Capture the cell that displays the provided text and extract its [x, y] central coordinate. 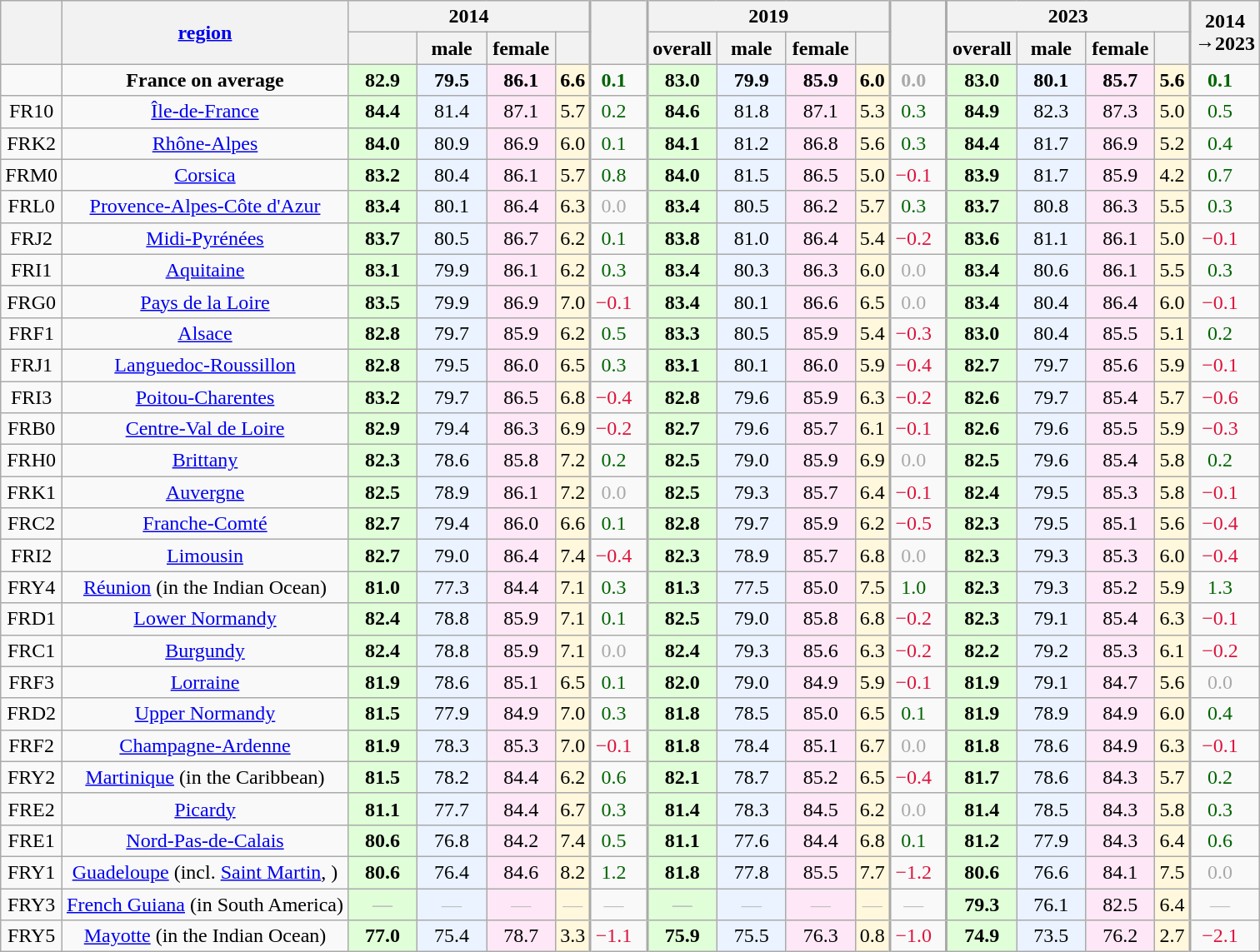
3.3 [573, 936]
Pays de la Loire [205, 302]
Centre-Val de Loire [205, 429]
FRE1 [32, 840]
83.6 [982, 238]
Île-de-France [205, 112]
−0.5 [918, 524]
FRC1 [32, 650]
region [205, 32]
77.0 [382, 936]
−2.1 [1225, 936]
78.2 [452, 777]
Mayotte (in the Indian Ocean) [205, 936]
Picardy [205, 809]
FRE2 [32, 809]
Rhône-Alpes [205, 143]
5.2 [1172, 143]
77.6 [752, 840]
FRL0 [32, 207]
Aquitaine [205, 270]
7.7 [872, 872]
80.9 [452, 143]
80.8 [1052, 207]
76.8 [452, 840]
5.3 [872, 112]
Lower Normandy [205, 619]
75.9 [682, 936]
0.7 [1225, 175]
FRI3 [32, 397]
France on average [205, 80]
86.6 [820, 302]
86.8 [820, 143]
FRY5 [32, 936]
FRD1 [32, 619]
Réunion (in the Indian Ocean) [205, 587]
Alsace [205, 333]
82.0 [682, 682]
FRF2 [32, 745]
Franche-Comté [205, 524]
8.2 [573, 872]
Poitou-Charentes [205, 397]
76.4 [452, 872]
77.8 [752, 872]
2014 [468, 17]
82.2 [982, 650]
French Guiana (in South America) [205, 904]
2014→2023 [1225, 32]
76.6 [1052, 872]
2.7 [1172, 936]
FRI2 [32, 556]
FR10 [32, 112]
1.3 [1225, 587]
FRM0 [32, 175]
−1.1 [618, 936]
78.4 [752, 745]
86.7 [522, 238]
81.3 [682, 587]
76.2 [1120, 936]
Languedoc-Roussillon [205, 365]
Brittany [205, 461]
73.5 [1052, 936]
FRF3 [32, 682]
FRB0 [32, 429]
FRY1 [32, 872]
76.3 [820, 936]
80.3 [752, 270]
Burgundy [205, 650]
83.5 [382, 302]
74.9 [982, 936]
FRJ2 [32, 238]
Martinique (in the Caribbean) [205, 777]
86.2 [820, 207]
FRC2 [32, 524]
FRK1 [32, 492]
FRY3 [32, 904]
84.7 [1120, 682]
FRF1 [32, 333]
1.0 [918, 587]
FRG0 [32, 302]
1.2 [618, 872]
FRD2 [32, 714]
FRI1 [32, 270]
Limousin [205, 556]
75.5 [752, 936]
5.1 [1172, 333]
Auvergne [205, 492]
−1.0 [918, 936]
Lorraine [205, 682]
83.3 [682, 333]
Corsica [205, 175]
79.2 [1052, 650]
Provence-Alpes-Côte d'Azur [205, 207]
75.4 [452, 936]
87.3 [1120, 112]
84.5 [820, 809]
Guadeloupe (incl. Saint Martin, ) [205, 872]
FRY4 [32, 587]
FRJ1 [32, 365]
76.1 [1052, 904]
FRH0 [32, 461]
2019 [768, 17]
−0.6 [1225, 397]
77.5 [752, 587]
83.9 [982, 175]
−1.2 [918, 872]
Midi-Pyrénées [205, 238]
Upper Normandy [205, 714]
4.2 [1172, 175]
FRK2 [32, 143]
Nord-Pas-de-Calais [205, 840]
84.2 [522, 840]
82.1 [682, 777]
FRY2 [32, 777]
83.8 [682, 238]
77.7 [452, 809]
2023 [1068, 17]
Champagne-Ardenne [205, 745]
77.3 [452, 587]
